Identify which cell holds the provided text, then report its (x, y) central coordinate. 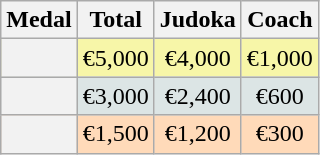
Coach (280, 20)
€5,000 (116, 58)
€3,000 (116, 96)
Total (116, 20)
€4,000 (198, 58)
€1,500 (116, 134)
€300 (280, 134)
€1,000 (280, 58)
Judoka (198, 20)
€600 (280, 96)
Medal (39, 20)
€1,200 (198, 134)
€2,400 (198, 96)
